Return the (X, Y) coordinate for the center point of the cell that contains the specified text.  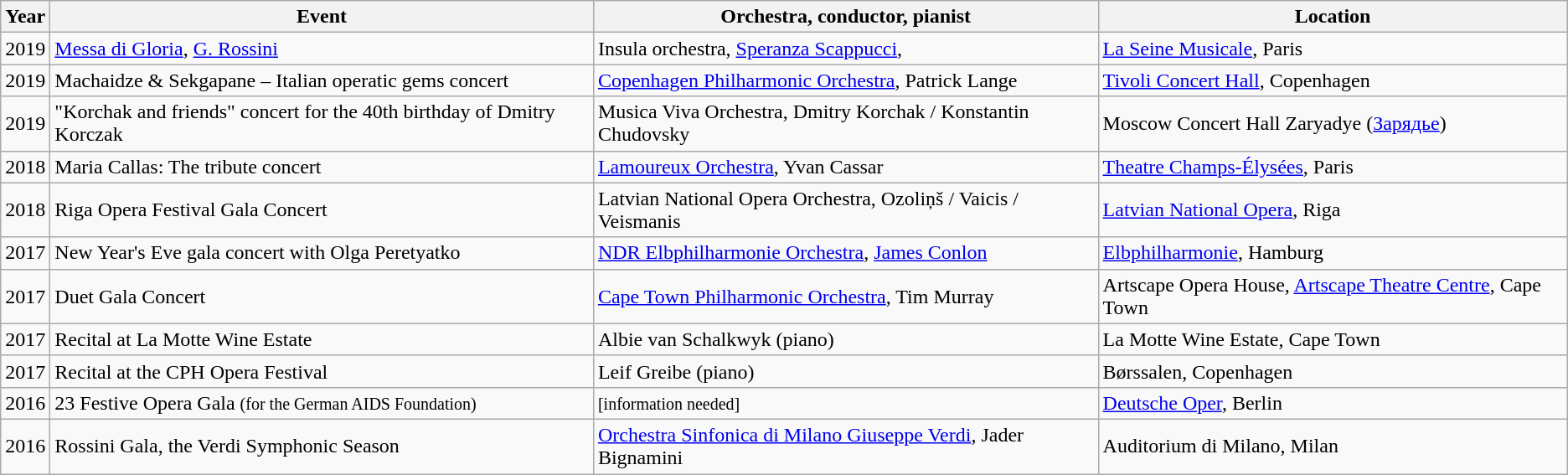
Moscow Concert Hall Zaryadye (Зарядье) (1333, 124)
Børssalen, Copenhagen (1333, 371)
Event (322, 17)
Latvian National Opera Orchestra, Ozoliņš / Vaicis / Veismanis (846, 209)
Messa di Gloria, G. Rossini (322, 49)
Recital at La Motte Wine Estate (322, 339)
Leif Greibe (piano) (846, 371)
Cape Town Philharmonic Orchestra, Tim Murray (846, 297)
Lamoureux Orchestra, Yvan Cassar (846, 167)
Auditorium di Milano, Milan (1333, 446)
Theatre Champs-Élysées, Paris (1333, 167)
La Motte Wine Estate, Cape Town (1333, 339)
Recital at the CPH Opera Festival (322, 371)
New Year's Eve gala concert with Olga Peretyatko (322, 253)
[information needed] (846, 403)
Copenhagen Philharmonic Orchestra, Patrick Lange (846, 80)
"Korchak and friends" concert for the 40th birthday of Dmitry Korczak (322, 124)
Artscape Opera House, Artscape Theatre Centre, Cape Town (1333, 297)
NDR Elbphilharmonie Orchestra, James Conlon (846, 253)
Deutsche Oper, Berlin (1333, 403)
Machaidze & Sekgapane – Italian operatic gems concert (322, 80)
Duet Gala Concert (322, 297)
Orchestra, conductor, pianist (846, 17)
Albie van Schalkwyk (piano) (846, 339)
Tivoli Concert Hall, Copenhagen (1333, 80)
Year (25, 17)
La Seine Musicale, Paris (1333, 49)
Elbphilharmonie, Hamburg (1333, 253)
Rossini Gala, the Verdi Symphonic Season (322, 446)
Orchestra Sinfonica di Milano Giuseppe Verdi, Jader Bignamini (846, 446)
Location (1333, 17)
23 Festive Opera Gala (for the German AIDS Foundation) (322, 403)
Latvian National Opera, Riga (1333, 209)
Maria Callas: The tribute concert (322, 167)
Riga Opera Festival Gala Concert (322, 209)
Insula orchestra, Speranza Scappucci, (846, 49)
Musica Viva Orchestra, Dmitry Korchak / Konstantin Chudovsky (846, 124)
